Return [X, Y] of the center of cell containing provided text 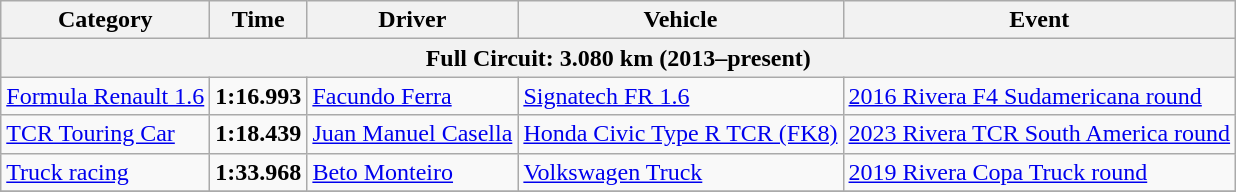
Truck racing [106, 172]
1:18.439 [258, 134]
2019 Rivera Copa Truck round [1040, 172]
Category [106, 20]
Signatech FR 1.6 [680, 96]
Facundo Ferra [412, 96]
Honda Civic Type R TCR (FK8) [680, 134]
1:16.993 [258, 96]
2016 Rivera F4 Sudamericana round [1040, 96]
2023 Rivera TCR South America round [1040, 134]
Beto Monteiro [412, 172]
Time [258, 20]
Event [1040, 20]
Vehicle [680, 20]
Full Circuit: 3.080 km (2013–present) [618, 58]
1:33.968 [258, 172]
TCR Touring Car [106, 134]
Juan Manuel Casella [412, 134]
Volkswagen Truck [680, 172]
Formula Renault 1.6 [106, 96]
Driver [412, 20]
